Find where the given text appears and provide that cell's center as (x, y) coordinate. 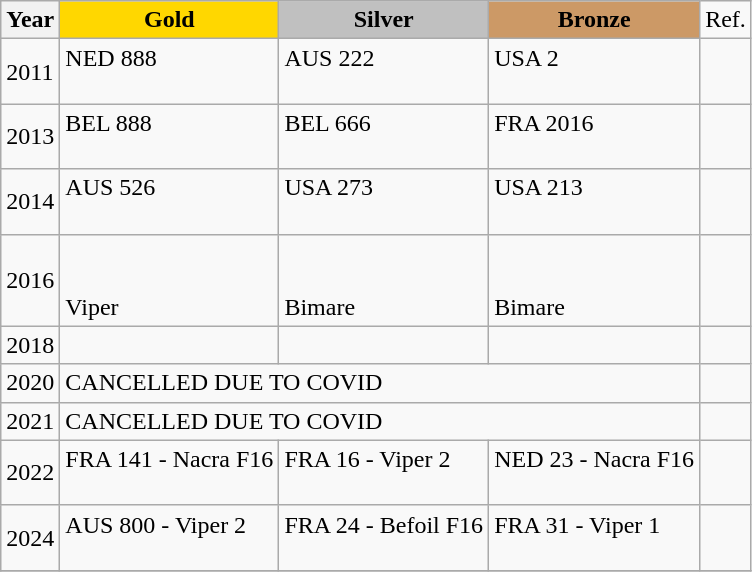
2013 (30, 136)
USA 2 (594, 72)
Ref. (726, 20)
FRA 31 - Viper 1 (594, 538)
2018 (30, 345)
Year (30, 20)
Gold (170, 20)
2024 (30, 538)
BEL 666 (384, 136)
FRA 141 - Nacra F16 (170, 472)
2020 (30, 383)
FRA 24 - Befoil F16 (384, 538)
AUS 222 (384, 72)
NED 23 - Nacra F16 (594, 472)
Silver (384, 20)
2022 (30, 472)
FRA 2016 (594, 136)
AUS 800 - Viper 2 (170, 538)
AUS 526 (170, 202)
2014 (30, 202)
BEL 888 (170, 136)
NED 888 (170, 72)
FRA 16 - Viper 2 (384, 472)
USA 273 (384, 202)
2011 (30, 72)
Bronze (594, 20)
Viper (170, 280)
2016 (30, 280)
USA 213 (594, 202)
2021 (30, 421)
